Output the [X, Y] coordinate of the center of the cell containing the given text.  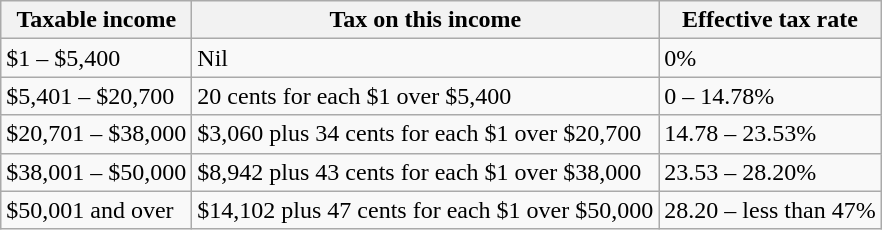
Tax on this income [426, 20]
0% [770, 58]
$1 – $5,400 [96, 58]
28.20 – less than 47% [770, 210]
$38,001 – $50,000 [96, 172]
Taxable income [96, 20]
$3,060 plus 34 cents for each $1 over $20,700 [426, 134]
$5,401 – $20,700 [96, 96]
20 cents for each $1 over $5,400 [426, 96]
$14,102 plus 47 cents for each $1 over $50,000 [426, 210]
0 – 14.78% [770, 96]
$50,001 and over [96, 210]
Nil [426, 58]
Effective tax rate [770, 20]
14.78 – 23.53% [770, 134]
$20,701 – $38,000 [96, 134]
$8,942 plus 43 cents for each $1 over $38,000 [426, 172]
23.53 – 28.20% [770, 172]
